Pinpoint the cell where the given text exists, returning its [X, Y] midpoint coordinate. 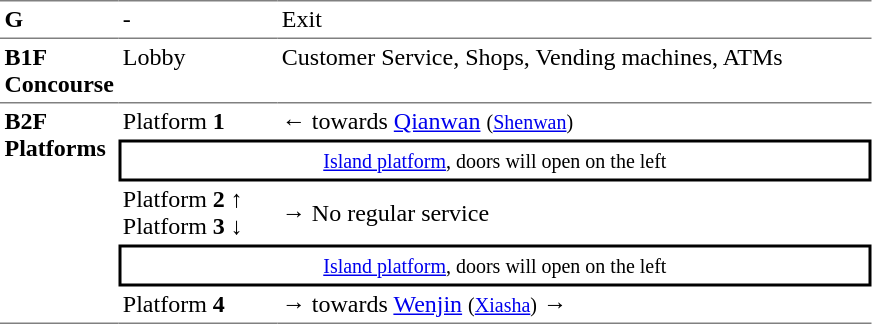
Exit [574, 19]
- [198, 19]
G [59, 19]
→ towards Wenjin (Xiasha) → [574, 305]
B2FPlatforms [59, 214]
Platform 4 [198, 305]
→ No regular service [574, 214]
Platform 2 ↑Platform 3 ↓ [198, 214]
Platform 1 [198, 122]
B1FConcourse [59, 71]
Customer Service, Shops, Vending machines, ATMs [574, 71]
← towards Qianwan (Shenwan) [574, 122]
Lobby [198, 71]
